Output the [x, y] coordinate of the center of the cell containing the given text.  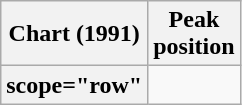
Peakposition [194, 34]
scope="row" [74, 85]
Chart (1991) [74, 34]
